Return the [X, Y] coordinate for the center point of the cell that contains the specified text.  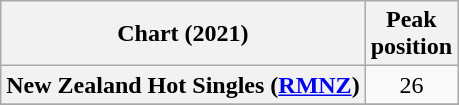
New Zealand Hot Singles (RMNZ) [183, 85]
26 [411, 85]
Peakposition [411, 34]
Chart (2021) [183, 34]
